Identify which cell holds the provided text, then report its [X, Y] central coordinate. 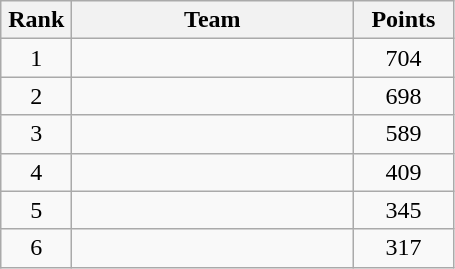
Team [212, 20]
2 [36, 96]
6 [36, 248]
409 [404, 172]
Points [404, 20]
Rank [36, 20]
704 [404, 58]
345 [404, 210]
589 [404, 134]
3 [36, 134]
4 [36, 172]
1 [36, 58]
317 [404, 248]
5 [36, 210]
698 [404, 96]
